Provide the [x, y] coordinate of the cell's center where the given text is located.  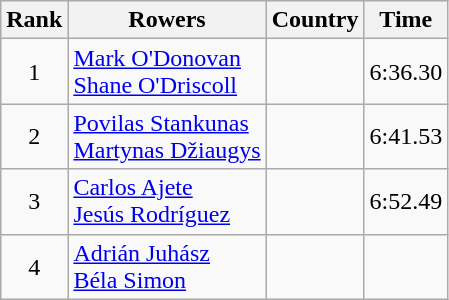
Adrián JuhászBéla Simon [167, 266]
1 [34, 72]
6:36.30 [406, 72]
Time [406, 20]
Rank [34, 20]
Povilas StankunasMartynas Džiaugys [167, 136]
Rowers [167, 20]
6:52.49 [406, 202]
2 [34, 136]
Mark O'DonovanShane O'Driscoll [167, 72]
4 [34, 266]
6:41.53 [406, 136]
Country [315, 20]
Carlos AjeteJesús Rodríguez [167, 202]
3 [34, 202]
